Determine the [x, y] coordinate at the center of the cell enclosing the given text.  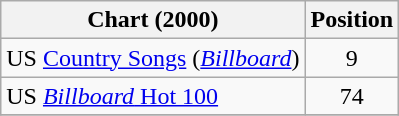
9 [352, 58]
US Billboard Hot 100 [153, 96]
US Country Songs (Billboard) [153, 58]
Chart (2000) [153, 20]
Position [352, 20]
74 [352, 96]
